Return [x, y] of the center of cell containing provided text 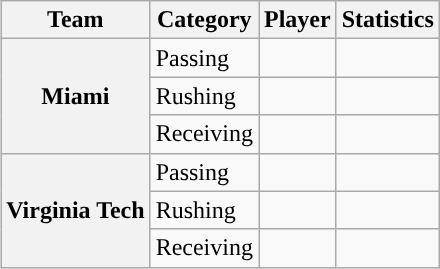
Category [204, 20]
Miami [76, 96]
Team [76, 20]
Virginia Tech [76, 210]
Player [297, 20]
Statistics [388, 20]
